Determine the (x, y) coordinate at the center of the cell enclosing the given text.  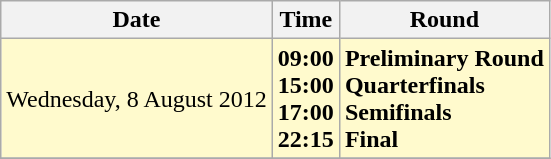
Time (306, 20)
Round (444, 20)
Wednesday, 8 August 2012 (137, 98)
09:0015:0017:0022:15 (306, 98)
Preliminary RoundQuarterfinalsSemifinalsFinal (444, 98)
Date (137, 20)
